Locate the cell with the specified text and output its (X, Y) center coordinate. 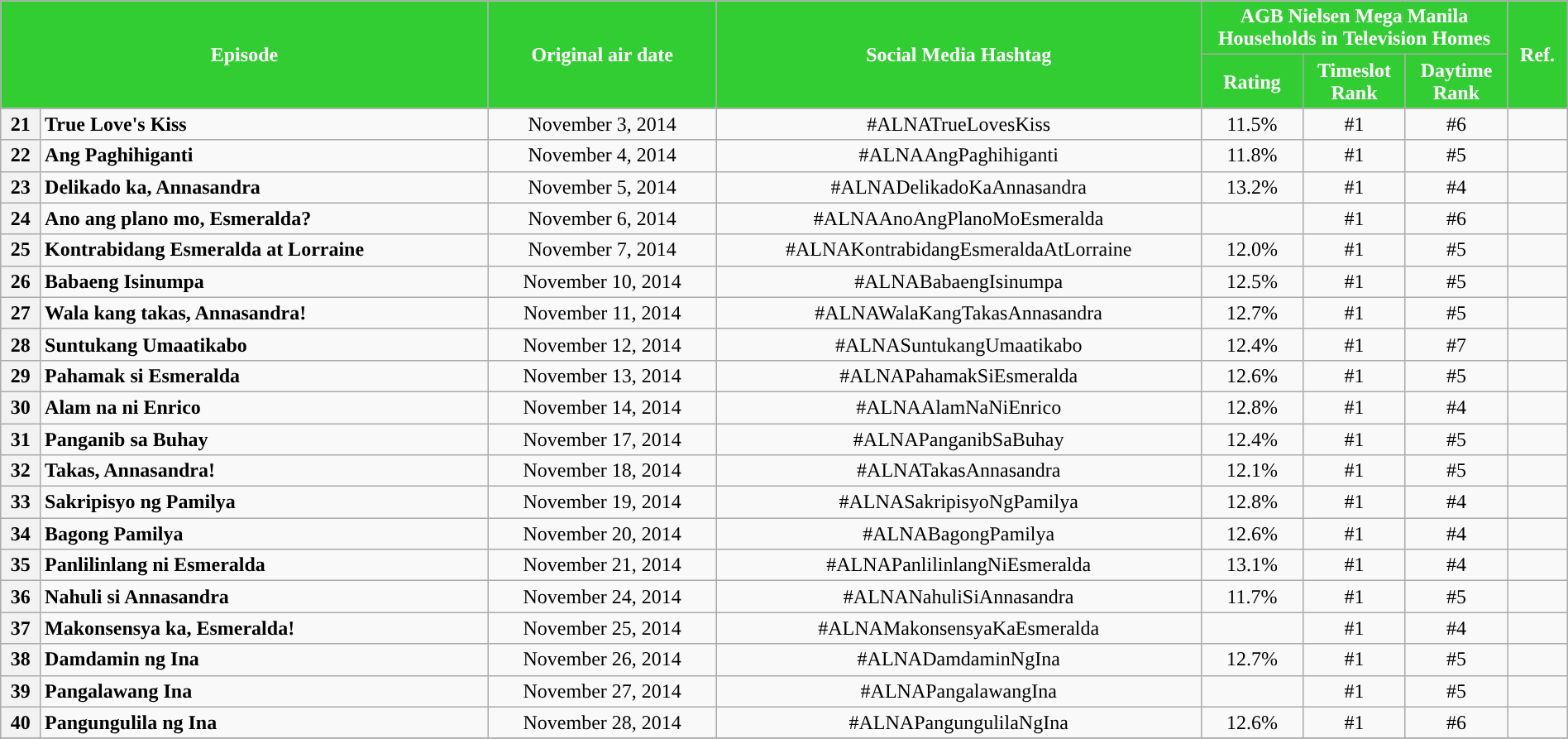
29 (21, 376)
Damdamin ng Ina (265, 660)
#ALNAAlamNaNiEnrico (958, 407)
22 (21, 156)
12.5% (1252, 281)
#ALNADelikadoKaAnnasandra (958, 187)
True Love's Kiss (265, 124)
November 21, 2014 (602, 565)
25 (21, 250)
#ALNAPanlilinlangNiEsmeralda (958, 565)
39 (21, 691)
#ALNAPanganibSaBuhay (958, 439)
Sakripisyo ng Pamilya (265, 502)
November 7, 2014 (602, 250)
11.8% (1252, 156)
30 (21, 407)
#ALNABabaengIsinumpa (958, 281)
Pangungulila ng Ina (265, 722)
November 19, 2014 (602, 502)
24 (21, 218)
November 17, 2014 (602, 439)
#ALNAPangungulilaNgIna (958, 722)
28 (21, 344)
November 26, 2014 (602, 660)
11.5% (1252, 124)
Timeslot Rank (1355, 81)
AGB Nielsen Mega Manila Households in Television Homes (1355, 28)
Pangalawang Ina (265, 691)
#ALNAPangalawangIna (958, 691)
November 13, 2014 (602, 376)
#ALNAWalaKangTakasAnnasandra (958, 313)
#ALNASakripisyoNgPamilya (958, 502)
38 (21, 660)
Ref. (1537, 55)
26 (21, 281)
Daytime Rank (1456, 81)
#ALNAKontrabidangEsmeraldaAtLorraine (958, 250)
Suntukang Umaatikabo (265, 344)
Kontrabidang Esmeralda at Lorraine (265, 250)
#ALNAPahamakSiEsmeralda (958, 376)
November 6, 2014 (602, 218)
12.1% (1252, 471)
Delikado ka, Annasandra (265, 187)
13.1% (1252, 565)
27 (21, 313)
#ALNATakasAnnasandra (958, 471)
November 18, 2014 (602, 471)
13.2% (1252, 187)
#7 (1456, 344)
35 (21, 565)
November 5, 2014 (602, 187)
Original air date (602, 55)
November 3, 2014 (602, 124)
Panganib sa Buhay (265, 439)
Rating (1252, 81)
Ano ang plano mo, Esmeralda? (265, 218)
November 10, 2014 (602, 281)
#ALNATrueLovesKiss (958, 124)
November 12, 2014 (602, 344)
32 (21, 471)
34 (21, 534)
November 24, 2014 (602, 597)
Makonsensya ka, Esmeralda! (265, 628)
33 (21, 502)
November 4, 2014 (602, 156)
Takas, Annasandra! (265, 471)
Nahuli si Annasandra (265, 597)
#ALNAAnoAngPlanoMoEsmeralda (958, 218)
Babaeng Isinumpa (265, 281)
Bagong Pamilya (265, 534)
November 20, 2014 (602, 534)
Pahamak si Esmeralda (265, 376)
November 11, 2014 (602, 313)
#ALNANahuliSiAnnasandra (958, 597)
21 (21, 124)
Episode (245, 55)
November 27, 2014 (602, 691)
#ALNADamdaminNgIna (958, 660)
November 28, 2014 (602, 722)
12.0% (1252, 250)
Panlilinlang ni Esmeralda (265, 565)
Ang Paghihiganti (265, 156)
#ALNAAngPaghihiganti (958, 156)
Wala kang takas, Annasandra! (265, 313)
23 (21, 187)
11.7% (1252, 597)
Alam na ni Enrico (265, 407)
Social Media Hashtag (958, 55)
#ALNABagongPamilya (958, 534)
#ALNAMakonsensyaKaEsmeralda (958, 628)
November 25, 2014 (602, 628)
#ALNASuntukangUmaatikabo (958, 344)
31 (21, 439)
November 14, 2014 (602, 407)
37 (21, 628)
40 (21, 722)
36 (21, 597)
